Output the (X, Y) coordinate of the center of the cell containing the given text.  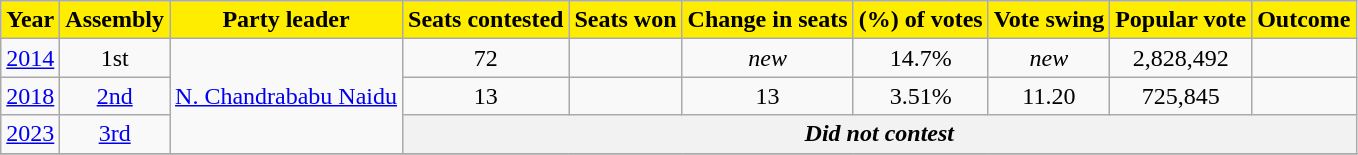
Outcome (1304, 20)
2018 (30, 96)
72 (486, 58)
Popular vote (1181, 20)
14.7% (920, 58)
Party leader (286, 20)
2023 (30, 134)
Did not contest (880, 134)
3.51% (920, 96)
11.20 (1049, 96)
(%) of votes (920, 20)
Seats won (626, 20)
725,845 (1181, 96)
3rd (115, 134)
Assembly (115, 20)
Year (30, 20)
1st (115, 58)
Change in seats (768, 20)
2014 (30, 58)
2nd (115, 96)
2,828,492 (1181, 58)
N. Chandrababu Naidu (286, 96)
Seats contested (486, 20)
Vote swing (1049, 20)
